Locate the cell with the specified text and output its [x, y] center coordinate. 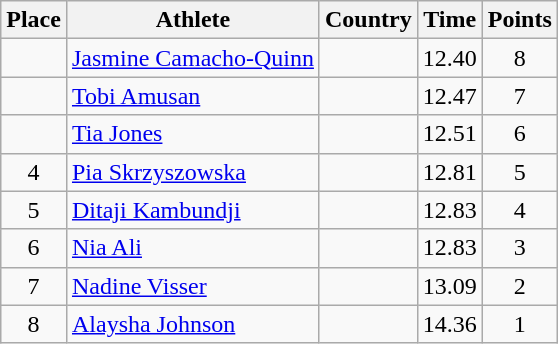
Jasmine Camacho-Quinn [192, 58]
13.09 [450, 286]
3 [520, 248]
Athlete [192, 20]
2 [520, 286]
Tobi Amusan [192, 96]
14.36 [450, 324]
Tia Jones [192, 134]
Country [368, 20]
1 [520, 324]
12.47 [450, 96]
12.51 [450, 134]
Pia Skrzyszowska [192, 172]
Time [450, 20]
Alaysha Johnson [192, 324]
Nadine Visser [192, 286]
Points [520, 20]
Ditaji Kambundji [192, 210]
Nia Ali [192, 248]
Place [34, 20]
12.81 [450, 172]
12.40 [450, 58]
